From the cell containing the given text, extract its center point as [X, Y] coordinate. 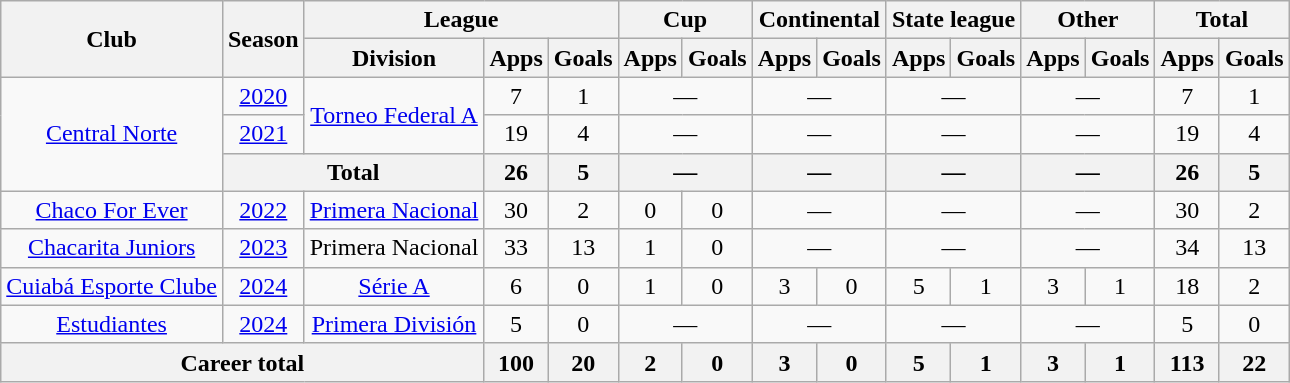
2021 [263, 134]
34 [1187, 248]
113 [1187, 362]
League [461, 20]
2020 [263, 96]
Chacarita Juniors [112, 248]
20 [583, 362]
Torneo Federal A [394, 115]
Club [112, 39]
Estudiantes [112, 324]
22 [1254, 362]
33 [516, 248]
Career total [242, 362]
Season [263, 39]
Chaco For Ever [112, 210]
State league [953, 20]
6 [516, 286]
Cup [685, 20]
18 [1187, 286]
Cuiabá Esporte Clube [112, 286]
Division [394, 58]
2023 [263, 248]
Primera División [394, 324]
Continental [819, 20]
Central Norte [112, 134]
Série A [394, 286]
100 [516, 362]
Other [1088, 20]
2022 [263, 210]
